Identify which cell holds the provided text, then report its (X, Y) central coordinate. 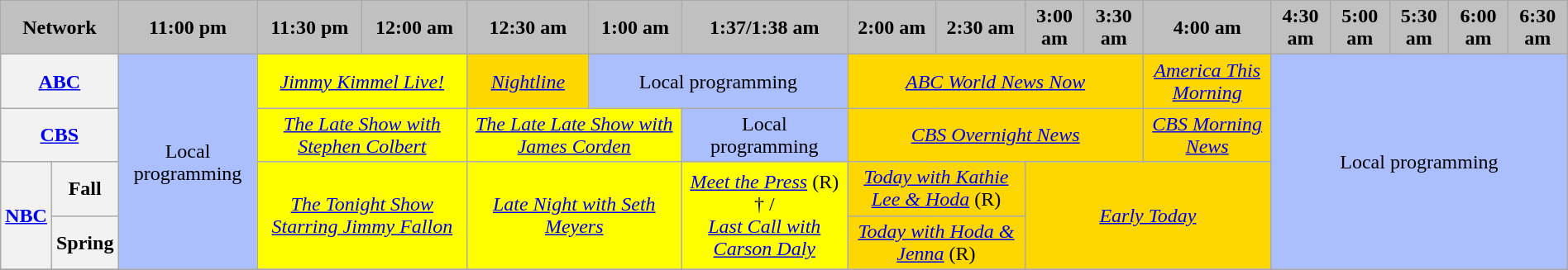
Network (60, 28)
CBS (60, 135)
Nightline (528, 81)
America This Morning (1207, 81)
12:00 am (414, 28)
ABC World News Now (996, 81)
Fall (84, 188)
4:30 am (1301, 28)
6:30 am (1537, 28)
CBS Morning News (1207, 135)
The Tonight Show Starring Jimmy Fallon (362, 216)
ABC (60, 81)
CBS Overnight News (996, 135)
3:00 am (1054, 28)
5:30 am (1419, 28)
Meet the Press (R) † /Last Call with Carson Daly (764, 216)
Early Today (1148, 216)
Spring (84, 243)
1:00 am (635, 28)
1:37/1:38 am (764, 28)
2:30 am (981, 28)
NBC (26, 216)
The Late Show with Stephen Colbert (362, 135)
2:00 am (892, 28)
11:00 pm (188, 28)
3:30 am (1114, 28)
5:00 am (1360, 28)
6:00 am (1479, 28)
Jimmy Kimmel Live! (362, 81)
11:30 pm (309, 28)
Today with Kathie Lee & Hoda (R) (936, 188)
The Late Late Show with James Corden (574, 135)
12:30 am (528, 28)
4:00 am (1207, 28)
Today with Hoda & Jenna (R) (936, 243)
Late Night with Seth Meyers (574, 216)
